Scan for the cell matching the given text and deliver its (X, Y) coordinate at center. 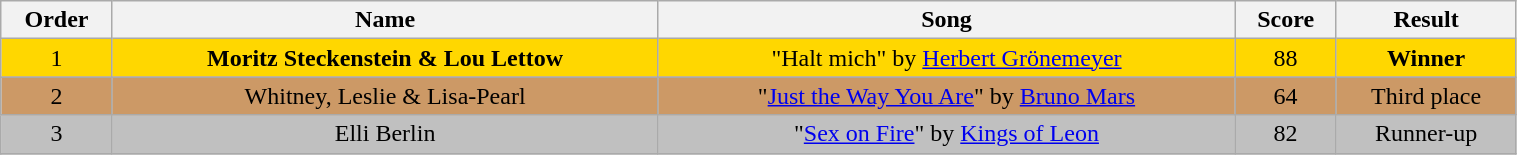
"Halt mich" by Herbert Grönemeyer (946, 58)
"Sex on Fire" by Kings of Leon (946, 134)
Elli Berlin (385, 134)
Winner (1426, 58)
2 (57, 96)
Name (385, 20)
Song (946, 20)
Moritz Steckenstein & Lou Lettow (385, 58)
88 (1286, 58)
82 (1286, 134)
64 (1286, 96)
3 (57, 134)
Order (57, 20)
Whitney, Leslie & Lisa-Pearl (385, 96)
Third place (1426, 96)
1 (57, 58)
Score (1286, 20)
Runner-up (1426, 134)
"Just the Way You Are" by Bruno Mars (946, 96)
Result (1426, 20)
